Search for the cell housing the specified text and yield its [X, Y] center coordinate. 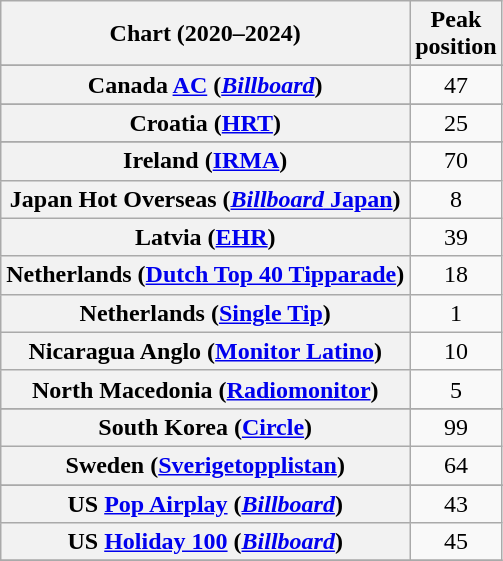
Chart (2020–2024) [206, 34]
5 [456, 389]
US Holiday 100 (Billboard) [206, 542]
Peakposition [456, 34]
39 [456, 237]
Nicaragua Anglo (Monitor Latino) [206, 351]
10 [456, 351]
Sweden (Sverigetopplistan) [206, 465]
45 [456, 542]
Croatia (HRT) [206, 123]
North Macedonia (Radiomonitor) [206, 389]
Netherlands (Single Tip) [206, 313]
43 [456, 503]
US Pop Airplay (Billboard) [206, 503]
8 [456, 199]
99 [456, 427]
70 [456, 161]
64 [456, 465]
1 [456, 313]
Ireland (IRMA) [206, 161]
Japan Hot Overseas (Billboard Japan) [206, 199]
Netherlands (Dutch Top 40 Tipparade) [206, 275]
Canada AC (Billboard) [206, 85]
25 [456, 123]
South Korea (Circle) [206, 427]
47 [456, 85]
Latvia (EHR) [206, 237]
18 [456, 275]
